Search for the cell housing the specified text and yield its [x, y] center coordinate. 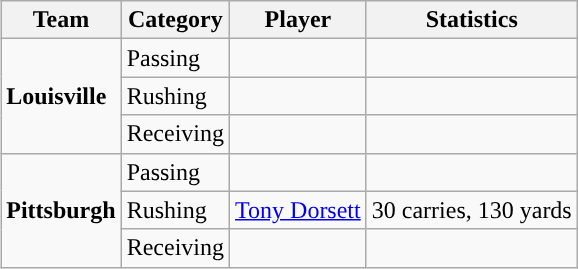
Louisville [61, 96]
Pittsburgh [61, 210]
Team [61, 20]
Category [175, 20]
Player [298, 20]
30 carries, 130 yards [472, 210]
Tony Dorsett [298, 210]
Statistics [472, 20]
